Determine the (X, Y) coordinate at the center of the cell enclosing the given text.  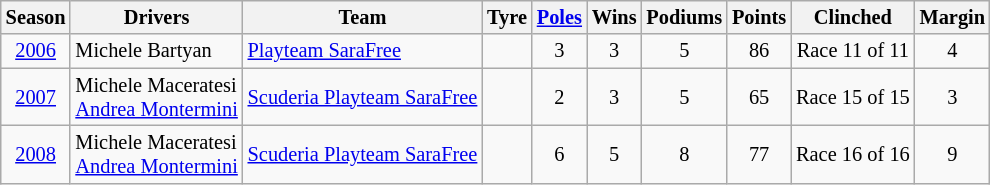
Wins (614, 17)
Team (363, 17)
Tyre (507, 17)
Clinched (852, 17)
2006 (36, 51)
Playteam SaraFree (363, 51)
Podiums (684, 17)
9 (952, 154)
77 (759, 154)
65 (759, 97)
Race 15 of 15 (852, 97)
2007 (36, 97)
8 (684, 154)
Drivers (156, 17)
Poles (560, 17)
Points (759, 17)
2008 (36, 154)
Race 11 of 11 (852, 51)
Margin (952, 17)
Michele Bartyan (156, 51)
6 (560, 154)
Race 16 of 16 (852, 154)
4 (952, 51)
86 (759, 51)
2 (560, 97)
Season (36, 17)
